Return [X, Y] of the center of cell containing provided text 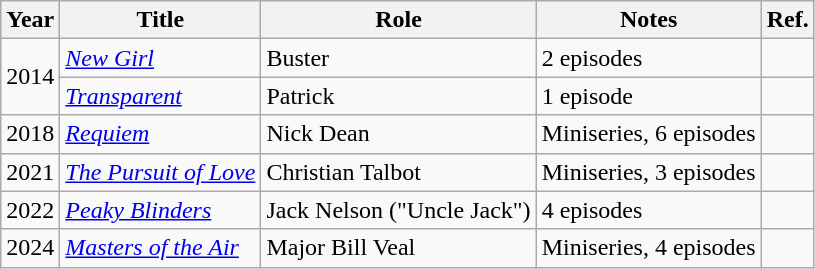
Role [398, 20]
Notes [648, 20]
4 episodes [648, 210]
Requiem [160, 134]
Miniseries, 3 episodes [648, 172]
2018 [30, 134]
Masters of the Air [160, 248]
2022 [30, 210]
The Pursuit of Love [160, 172]
Miniseries, 6 episodes [648, 134]
1 episode [648, 96]
Patrick [398, 96]
2021 [30, 172]
Christian Talbot [398, 172]
Peaky Blinders [160, 210]
Transparent [160, 96]
2024 [30, 248]
Jack Nelson ("Uncle Jack") [398, 210]
Buster [398, 58]
2014 [30, 77]
New Girl [160, 58]
Year [30, 20]
Title [160, 20]
Miniseries, 4 episodes [648, 248]
2 episodes [648, 58]
Nick Dean [398, 134]
Major Bill Veal [398, 248]
Ref. [788, 20]
